For the text-containing cell, return its midpoint in (x, y) coordinate format. 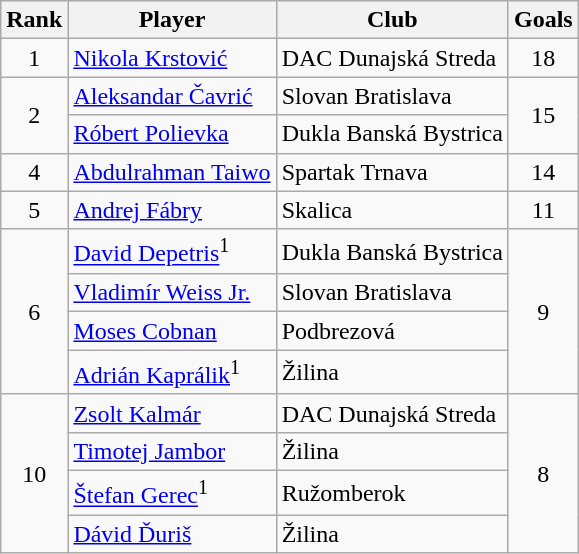
Vladimír Weiss Jr. (172, 293)
David Depetris1 (172, 252)
15 (543, 115)
8 (543, 474)
18 (543, 58)
11 (543, 210)
Player (172, 20)
Rank (34, 20)
2 (34, 115)
Róbert Polievka (172, 134)
Zsolt Kalmár (172, 413)
14 (543, 172)
Timotej Jambor (172, 451)
Abdulrahman Taiwo (172, 172)
Andrej Fábry (172, 210)
4 (34, 172)
10 (34, 474)
1 (34, 58)
Aleksandar Čavrić (172, 96)
6 (34, 312)
Ružomberok (392, 492)
Spartak Trnava (392, 172)
Podbrezová (392, 331)
Štefan Gerec1 (172, 492)
5 (34, 210)
Skalica (392, 210)
Goals (543, 20)
Dávid Ďuriš (172, 534)
Moses Cobnan (172, 331)
Club (392, 20)
Nikola Krstović (172, 58)
Adrián Kaprálik1 (172, 372)
9 (543, 312)
